Provide the (X, Y) coordinate of the cell's center where the given text is located.  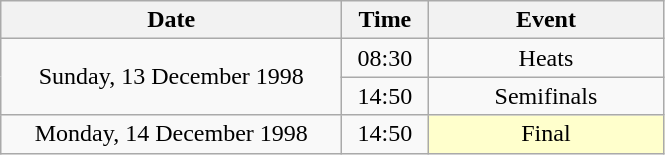
Event (546, 20)
Monday, 14 December 1998 (172, 134)
08:30 (385, 58)
Date (172, 20)
Sunday, 13 December 1998 (172, 77)
Time (385, 20)
Heats (546, 58)
Semifinals (546, 96)
Final (546, 134)
